Search for the cell housing the specified text and yield its (X, Y) center coordinate. 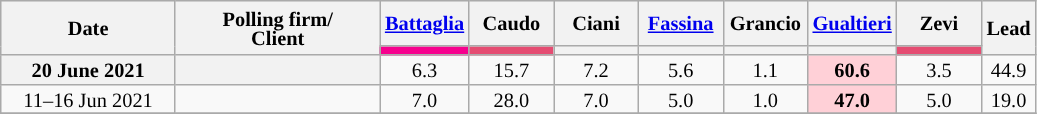
Date (88, 28)
47.0 (852, 98)
1.1 (766, 70)
44.9 (1008, 70)
15.7 (512, 70)
7.2 (596, 70)
11–16 Jun 2021 (88, 98)
Ciani (596, 22)
3.5 (940, 70)
Fassina (680, 22)
Grancio (766, 22)
Lead (1008, 28)
1.0 (766, 98)
6.3 (424, 70)
Caudo (512, 22)
5.6 (680, 70)
Polling firm/Client (278, 28)
Gualtieri (852, 22)
Zevi (940, 22)
28.0 (512, 98)
19.0 (1008, 98)
Battaglia (424, 22)
60.6 (852, 70)
20 June 2021 (88, 70)
